Determine the (x, y) coordinate at the center of the cell enclosing the given text.  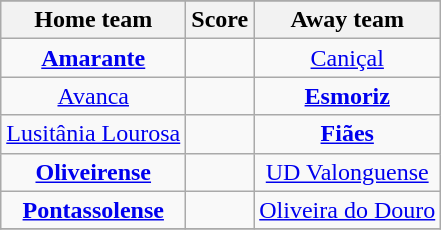
Amarante (94, 58)
Fiães (348, 134)
Home team (94, 20)
Oliveirense (94, 172)
Avanca (94, 96)
Score (220, 20)
UD Valonguense (348, 172)
Away team (348, 20)
Lusitânia Lourosa (94, 134)
Pontassolense (94, 210)
Oliveira do Douro (348, 210)
Esmoriz (348, 96)
Caniçal (348, 58)
